Detect which cell encompasses the target text, then output its [x, y] center coordinate. 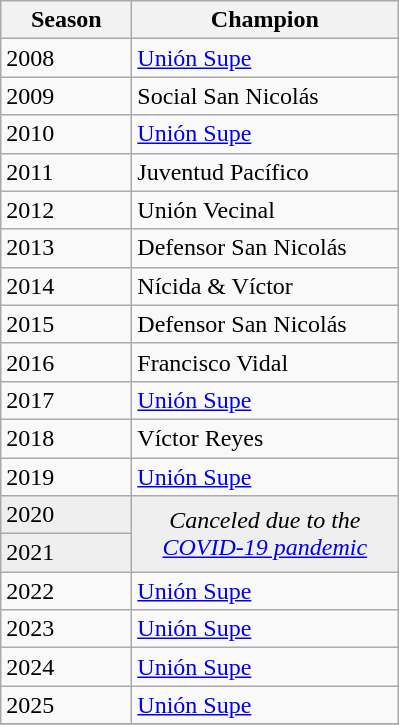
2014 [66, 286]
Unión Vecinal [265, 210]
2023 [66, 629]
Canceled due to the COVID-19 pandemic [265, 534]
2019 [66, 477]
2016 [66, 362]
2024 [66, 667]
Juventud Pacífico [265, 172]
Season [66, 20]
2015 [66, 324]
Champion [265, 20]
2021 [66, 553]
2020 [66, 515]
2009 [66, 96]
2022 [66, 591]
2008 [66, 58]
Social San Nicolás [265, 96]
2013 [66, 248]
2018 [66, 438]
2012 [66, 210]
2010 [66, 134]
Víctor Reyes [265, 438]
Francisco Vidal [265, 362]
2017 [66, 400]
2011 [66, 172]
2025 [66, 705]
Nícida & Víctor [265, 286]
